Identify which cell holds the provided text, then report its (x, y) central coordinate. 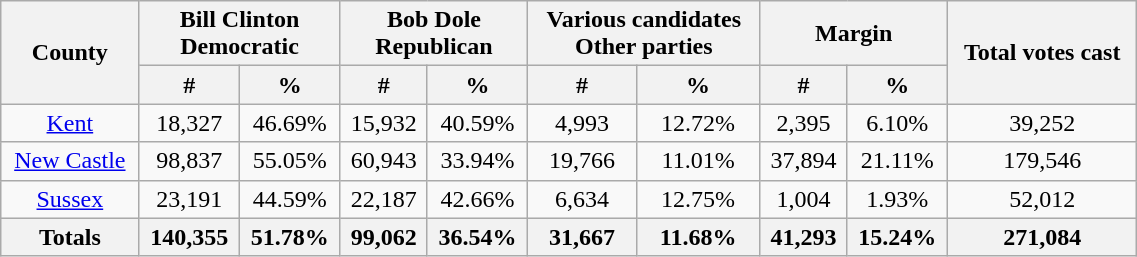
Margin (854, 34)
31,667 (582, 237)
15,932 (384, 123)
1,004 (804, 199)
46.69% (290, 123)
22,187 (384, 199)
179,546 (1042, 161)
33.94% (478, 161)
12.72% (698, 123)
6.10% (898, 123)
18,327 (190, 123)
37,894 (804, 161)
Kent (70, 123)
Bob DoleRepublican (434, 34)
55.05% (290, 161)
140,355 (190, 237)
2,395 (804, 123)
44.59% (290, 199)
12.75% (698, 199)
Various candidatesOther parties (644, 34)
15.24% (898, 237)
Bill ClintonDemocratic (240, 34)
40.59% (478, 123)
42.66% (478, 199)
New Castle (70, 161)
271,084 (1042, 237)
39,252 (1042, 123)
51.78% (290, 237)
Totals (70, 237)
60,943 (384, 161)
52,012 (1042, 199)
11.01% (698, 161)
County (70, 52)
4,993 (582, 123)
36.54% (478, 237)
Sussex (70, 199)
41,293 (804, 237)
1.93% (898, 199)
6,634 (582, 199)
11.68% (698, 237)
98,837 (190, 161)
19,766 (582, 161)
23,191 (190, 199)
Total votes cast (1042, 52)
21.11% (898, 161)
99,062 (384, 237)
